Search for the cell housing the specified text and yield its (x, y) center coordinate. 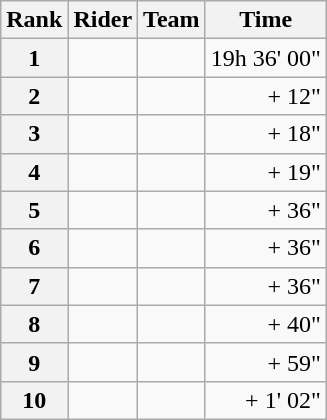
7 (34, 286)
Rider (103, 20)
+ 40" (266, 324)
8 (34, 324)
+ 59" (266, 362)
4 (34, 172)
Team (172, 20)
Rank (34, 20)
1 (34, 58)
2 (34, 96)
9 (34, 362)
Time (266, 20)
+ 18" (266, 134)
+ 1' 02" (266, 400)
10 (34, 400)
6 (34, 248)
5 (34, 210)
19h 36' 00" (266, 58)
+ 19" (266, 172)
+ 12" (266, 96)
3 (34, 134)
